From the cell containing the given text, extract its center point as [x, y] coordinate. 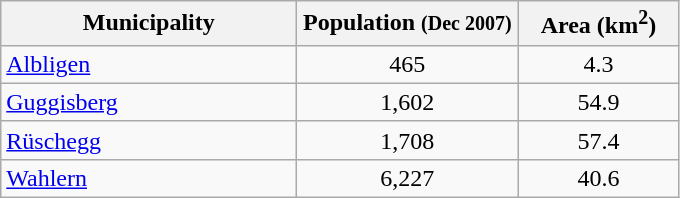
Albligen [149, 64]
1,602 [408, 102]
4.3 [598, 64]
Municipality [149, 24]
Wahlern [149, 178]
54.9 [598, 102]
Population (Dec 2007) [408, 24]
57.4 [598, 140]
1,708 [408, 140]
Area (km2) [598, 24]
6,227 [408, 178]
40.6 [598, 178]
Guggisberg [149, 102]
465 [408, 64]
Rüschegg [149, 140]
